From the cell containing the given text, extract its center point as (X, Y) coordinate. 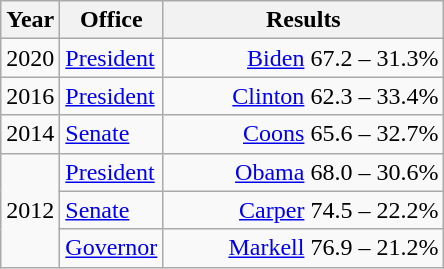
Biden 67.2 – 31.3% (304, 58)
Clinton 62.3 – 33.4% (304, 96)
2012 (30, 210)
2014 (30, 134)
Governor (112, 248)
Obama 68.0 – 30.6% (304, 172)
Coons 65.6 – 32.7% (304, 134)
Carper 74.5 – 22.2% (304, 210)
2020 (30, 58)
2016 (30, 96)
Markell 76.9 – 21.2% (304, 248)
Results (304, 20)
Year (30, 20)
Office (112, 20)
